Return the (X, Y) coordinate for the center point of the cell that contains the specified text.  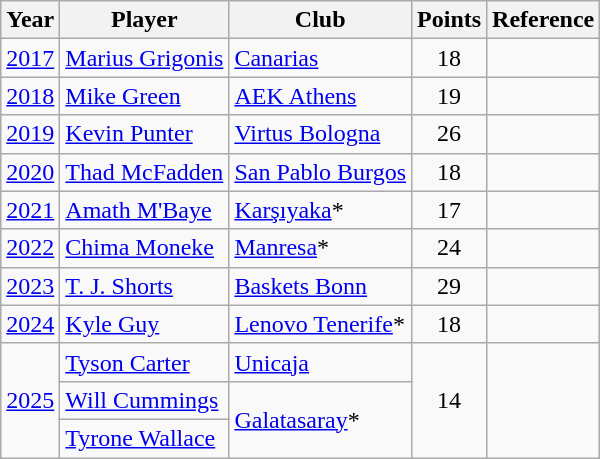
Baskets Bonn (320, 286)
Mike Green (144, 96)
Tyrone Wallace (144, 438)
Manresa* (320, 248)
Player (144, 20)
Reference (544, 20)
2022 (30, 248)
2024 (30, 324)
Points (450, 20)
2025 (30, 400)
San Pablo Burgos (320, 172)
2017 (30, 58)
Karşıyaka* (320, 210)
Virtus Bologna (320, 134)
14 (450, 400)
Year (30, 20)
19 (450, 96)
29 (450, 286)
24 (450, 248)
17 (450, 210)
AEK Athens (320, 96)
T. J. Shorts (144, 286)
Canarias (320, 58)
Chima Moneke (144, 248)
2021 (30, 210)
Kyle Guy (144, 324)
Galatasaray* (320, 419)
Unicaja (320, 362)
2019 (30, 134)
Club (320, 20)
Amath M'Baye (144, 210)
26 (450, 134)
Will Cummings (144, 400)
Thad McFadden (144, 172)
Marius Grigonis (144, 58)
2018 (30, 96)
Tyson Carter (144, 362)
Lenovo Tenerife* (320, 324)
2020 (30, 172)
2023 (30, 286)
Kevin Punter (144, 134)
